Output the [X, Y] coordinate of the center of the cell containing the given text.  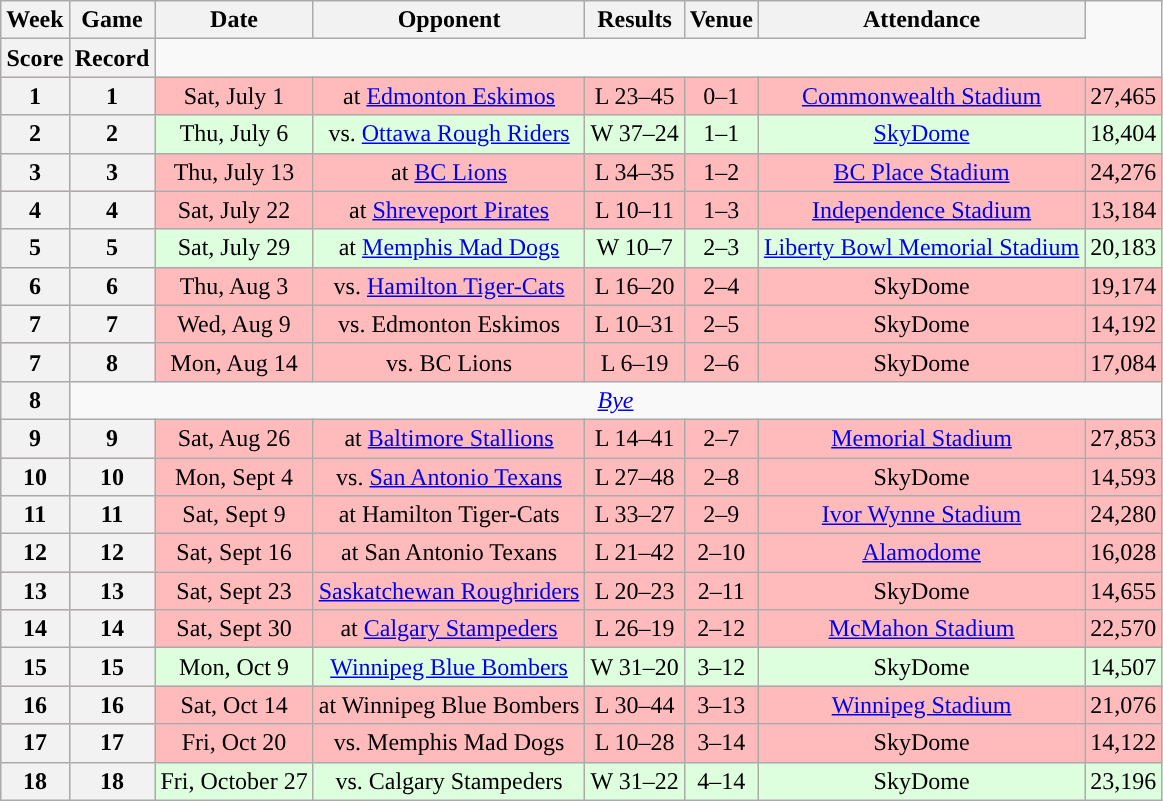
14,593 [1124, 477]
2–5 [721, 324]
vs. Calgary Stampeders [449, 781]
Date [234, 20]
Attendance [921, 20]
1–3 [721, 210]
L 34–35 [634, 172]
L 10–31 [634, 324]
Memorial Stadium [921, 438]
2–4 [721, 286]
2–11 [721, 591]
L 30–44 [634, 705]
20,183 [1124, 248]
3–13 [721, 705]
at Hamilton Tiger-Cats [449, 515]
BC Place Stadium [921, 172]
Thu, July 6 [234, 134]
Sat, Sept 16 [234, 553]
Mon, Oct 9 [234, 667]
3–14 [721, 743]
Alamodome [921, 553]
Results [634, 20]
L 6–19 [634, 362]
Wed, Aug 9 [234, 324]
14,122 [1124, 743]
13,184 [1124, 210]
Saskatchewan Roughriders [449, 591]
Independence Stadium [921, 210]
L 14–41 [634, 438]
L 10–28 [634, 743]
Fri, Oct 20 [234, 743]
24,280 [1124, 515]
21,076 [1124, 705]
Game [112, 20]
vs. Memphis Mad Dogs [449, 743]
24,276 [1124, 172]
Sat, July 22 [234, 210]
16,028 [1124, 553]
W 31–22 [634, 781]
1–1 [721, 134]
27,853 [1124, 438]
L 27–48 [634, 477]
2–12 [721, 629]
14,655 [1124, 591]
at Edmonton Eskimos [449, 96]
L 26–19 [634, 629]
17,084 [1124, 362]
Sat, Aug 26 [234, 438]
Sat, Sept 9 [234, 515]
4–14 [721, 781]
Sat, Sept 23 [234, 591]
L 20–23 [634, 591]
L 33–27 [634, 515]
2–9 [721, 515]
vs. BC Lions [449, 362]
at BC Lions [449, 172]
at Memphis Mad Dogs [449, 248]
at Calgary Stampeders [449, 629]
Venue [721, 20]
23,196 [1124, 781]
Sat, July 1 [234, 96]
19,174 [1124, 286]
at Winnipeg Blue Bombers [449, 705]
Score [35, 58]
Commonwealth Stadium [921, 96]
Week [35, 20]
vs. Ottawa Rough Riders [449, 134]
vs. Hamilton Tiger-Cats [449, 286]
14,192 [1124, 324]
2–3 [721, 248]
Thu, July 13 [234, 172]
at Shreveport Pirates [449, 210]
22,570 [1124, 629]
2–6 [721, 362]
Sat, Sept 30 [234, 629]
W 10–7 [634, 248]
Record [112, 58]
Mon, Sept 4 [234, 477]
Bye [616, 400]
vs. Edmonton Eskimos [449, 324]
Sat, July 29 [234, 248]
Sat, Oct 14 [234, 705]
2–10 [721, 553]
at San Antonio Texans [449, 553]
3–12 [721, 667]
Ivor Wynne Stadium [921, 515]
Fri, October 27 [234, 781]
27,465 [1124, 96]
Winnipeg Stadium [921, 705]
18,404 [1124, 134]
vs. San Antonio Texans [449, 477]
L 23–45 [634, 96]
L 21–42 [634, 553]
2–7 [721, 438]
Thu, Aug 3 [234, 286]
Winnipeg Blue Bombers [449, 667]
W 37–24 [634, 134]
Liberty Bowl Memorial Stadium [921, 248]
14,507 [1124, 667]
1–2 [721, 172]
L 16–20 [634, 286]
at Baltimore Stallions [449, 438]
Opponent [449, 20]
W 31–20 [634, 667]
Mon, Aug 14 [234, 362]
L 10–11 [634, 210]
0–1 [721, 96]
2–8 [721, 477]
McMahon Stadium [921, 629]
